Find where the given text appears and provide that cell's center as [x, y] coordinate. 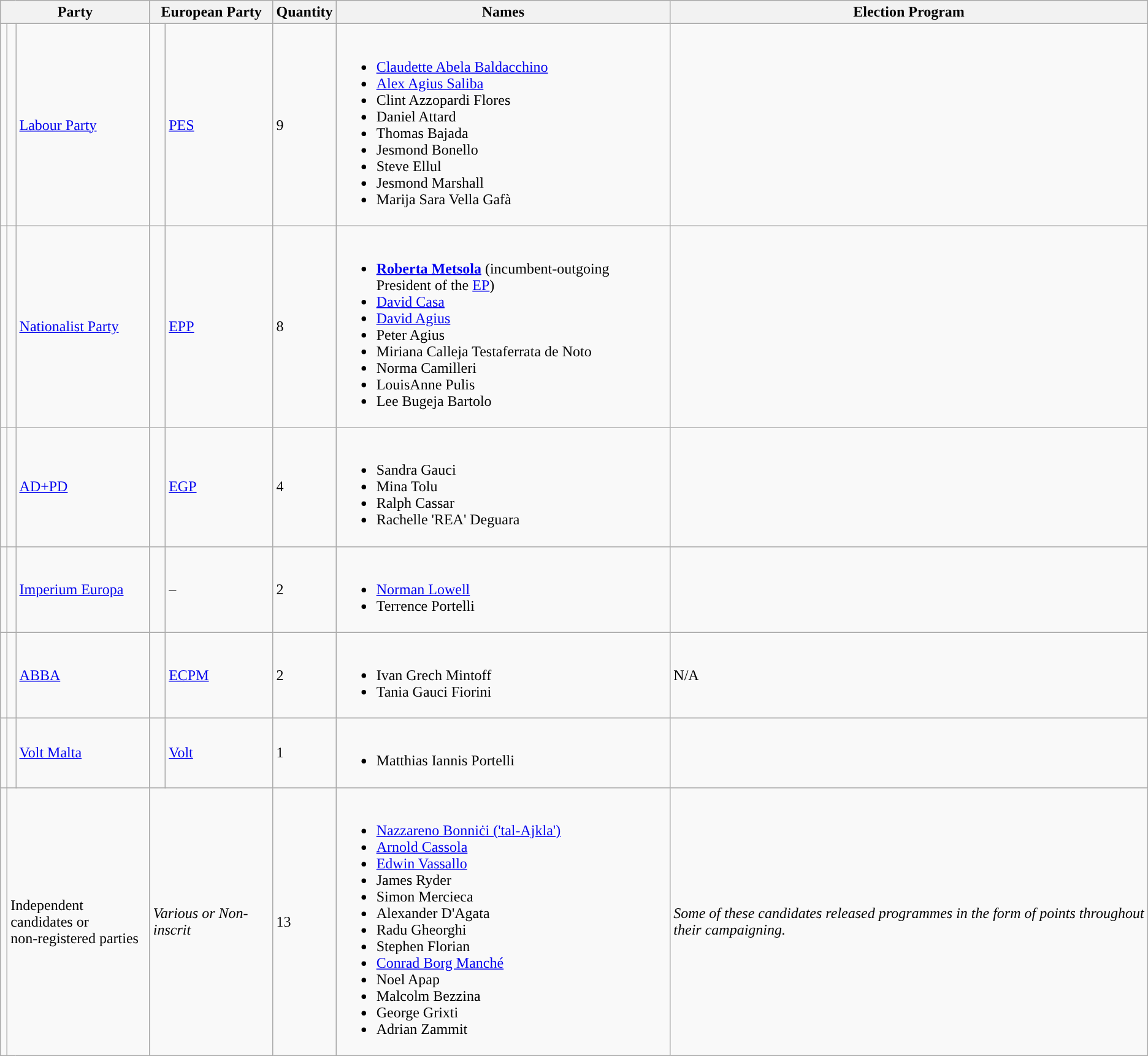
Ivan Grech MintoffTania Gauci Fiorini [503, 675]
Party [75, 12]
Matthias Iannis Portelli [503, 753]
Quantity [304, 12]
EGP [220, 487]
1 [304, 753]
Various or Non-inscrit [211, 921]
Nationalist Party [83, 326]
ECPM [220, 675]
9 [304, 125]
Volt [220, 753]
4 [304, 487]
Some of these candidates released programmes in the form of points throughout their campaigning. [909, 921]
Norman LowellTerrence Portelli [503, 589]
Election Program [909, 12]
13 [304, 921]
Independent candidates ornon-registered parties [78, 921]
8 [304, 326]
– [220, 589]
Labour Party [83, 125]
Imperium Europa [83, 589]
Volt Malta [83, 753]
Sandra GauciMina ToluRalph CassarRachelle 'REA' Deguara [503, 487]
N/A [909, 675]
European Party [211, 12]
Names [503, 12]
PES [220, 125]
EPP [220, 326]
AD+PD [83, 487]
ABBA [83, 675]
